Pinpoint the cell where the given text exists, returning its (X, Y) midpoint coordinate. 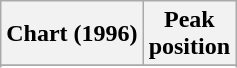
Chart (1996) (72, 34)
Peakposition (189, 34)
